Identify which cell holds the provided text, then report its (X, Y) central coordinate. 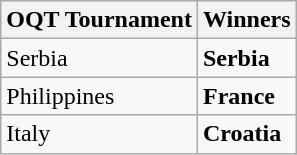
France (246, 96)
Italy (100, 134)
Philippines (100, 96)
Winners (246, 20)
OQT Tournament (100, 20)
Croatia (246, 134)
